Find where the given text appears and provide that cell's center as [x, y] coordinate. 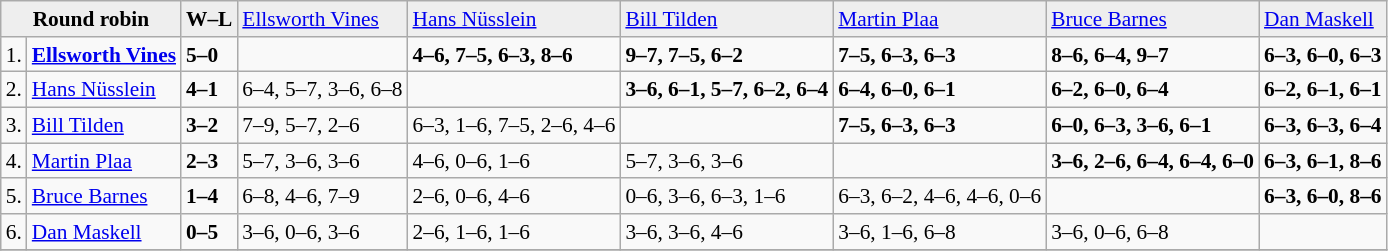
2. [14, 90]
6–4, 6–0, 6–1 [940, 90]
6–3, 6–3, 6–4 [1322, 126]
6–3, 6–0, 6–3 [1322, 55]
8–6, 6–4, 9–7 [1152, 55]
6–8, 4–6, 7–9 [322, 197]
9–7, 7–5, 6–2 [726, 55]
1–4 [209, 197]
0–6, 3–6, 6–3, 1–6 [726, 197]
3–6, 3–6, 4–6 [726, 232]
6. [14, 232]
6–2, 6–0, 6–4 [1152, 90]
3. [14, 126]
4–6, 7–5, 6–3, 8–6 [514, 55]
6–3, 6–0, 8–6 [1322, 197]
4–6, 0–6, 1–6 [514, 161]
6–0, 6–3, 3–6, 6–1 [1152, 126]
3–6, 2–6, 6–4, 6–4, 6–0 [1152, 161]
3–6, 0–6, 3–6 [322, 232]
W–L [209, 19]
3–2 [209, 126]
4. [14, 161]
6–3, 6–1, 8–6 [1322, 161]
Round robin [91, 19]
6–2, 6–1, 6–1 [1322, 90]
3–6, 6–1, 5–7, 6–2, 6–4 [726, 90]
4–1 [209, 90]
3–6, 0–6, 6–8 [1152, 232]
7–9, 5–7, 2–6 [322, 126]
2–6, 0–6, 4–6 [514, 197]
5–0 [209, 55]
6–3, 6–2, 4–6, 4–6, 0–6 [940, 197]
2–6, 1–6, 1–6 [514, 232]
6–4, 5–7, 3–6, 6–8 [322, 90]
2–3 [209, 161]
0–5 [209, 232]
6–3, 1–6, 7–5, 2–6, 4–6 [514, 126]
1. [14, 55]
3–6, 1–6, 6–8 [940, 232]
5. [14, 197]
